Search for the cell housing the specified text and yield its (X, Y) center coordinate. 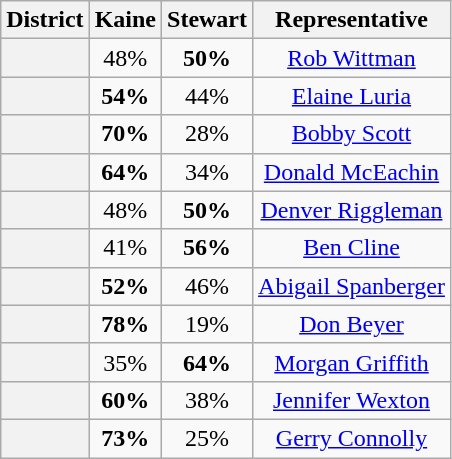
Ben Cline (352, 248)
60% (125, 400)
78% (125, 324)
56% (208, 248)
34% (208, 172)
Representative (352, 20)
35% (125, 362)
Elaine Luria (352, 96)
Stewart (208, 20)
70% (125, 134)
73% (125, 438)
Kaine (125, 20)
25% (208, 438)
Morgan Griffith (352, 362)
46% (208, 286)
Rob Wittman (352, 58)
52% (125, 286)
Jennifer Wexton (352, 400)
44% (208, 96)
Donald McEachin (352, 172)
54% (125, 96)
Abigail Spanberger (352, 286)
41% (125, 248)
19% (208, 324)
Gerry Connolly (352, 438)
28% (208, 134)
Denver Riggleman (352, 210)
38% (208, 400)
Don Beyer (352, 324)
District (45, 20)
Bobby Scott (352, 134)
